For the text-containing cell, return its midpoint in (X, Y) coordinate format. 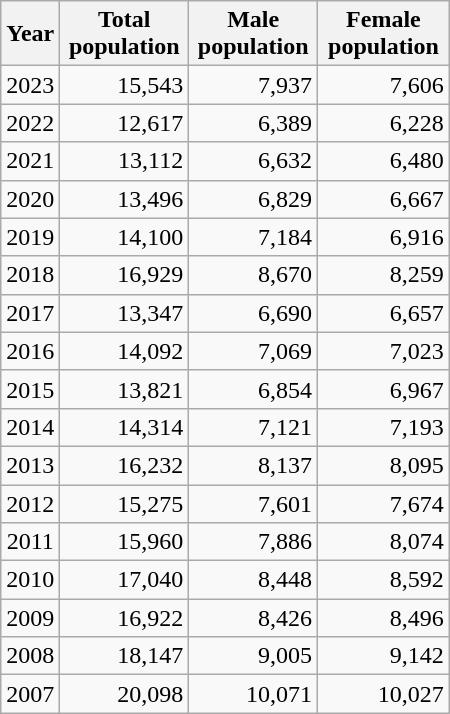
13,112 (124, 161)
8,496 (384, 618)
2009 (30, 618)
7,601 (254, 503)
2020 (30, 199)
Year (30, 34)
6,657 (384, 313)
2014 (30, 427)
14,100 (124, 237)
15,275 (124, 503)
16,929 (124, 275)
8,670 (254, 275)
6,389 (254, 123)
6,967 (384, 389)
6,480 (384, 161)
Total population (124, 34)
6,916 (384, 237)
8,137 (254, 465)
8,426 (254, 618)
7,184 (254, 237)
2007 (30, 694)
2011 (30, 542)
14,314 (124, 427)
6,667 (384, 199)
2016 (30, 351)
7,886 (254, 542)
2015 (30, 389)
2012 (30, 503)
6,690 (254, 313)
7,023 (384, 351)
6,228 (384, 123)
16,232 (124, 465)
7,606 (384, 85)
6,829 (254, 199)
14,092 (124, 351)
7,121 (254, 427)
7,193 (384, 427)
2021 (30, 161)
9,005 (254, 656)
7,674 (384, 503)
13,821 (124, 389)
6,854 (254, 389)
2017 (30, 313)
20,098 (124, 694)
8,448 (254, 580)
10,071 (254, 694)
13,496 (124, 199)
8,592 (384, 580)
18,147 (124, 656)
2010 (30, 580)
6,632 (254, 161)
8,074 (384, 542)
9,142 (384, 656)
13,347 (124, 313)
15,960 (124, 542)
2023 (30, 85)
7,937 (254, 85)
2019 (30, 237)
17,040 (124, 580)
Male population (254, 34)
2013 (30, 465)
2022 (30, 123)
16,922 (124, 618)
12,617 (124, 123)
8,095 (384, 465)
8,259 (384, 275)
15,543 (124, 85)
10,027 (384, 694)
2008 (30, 656)
2018 (30, 275)
Female population (384, 34)
7,069 (254, 351)
